Locate the cell with the specified text and output its [X, Y] center coordinate. 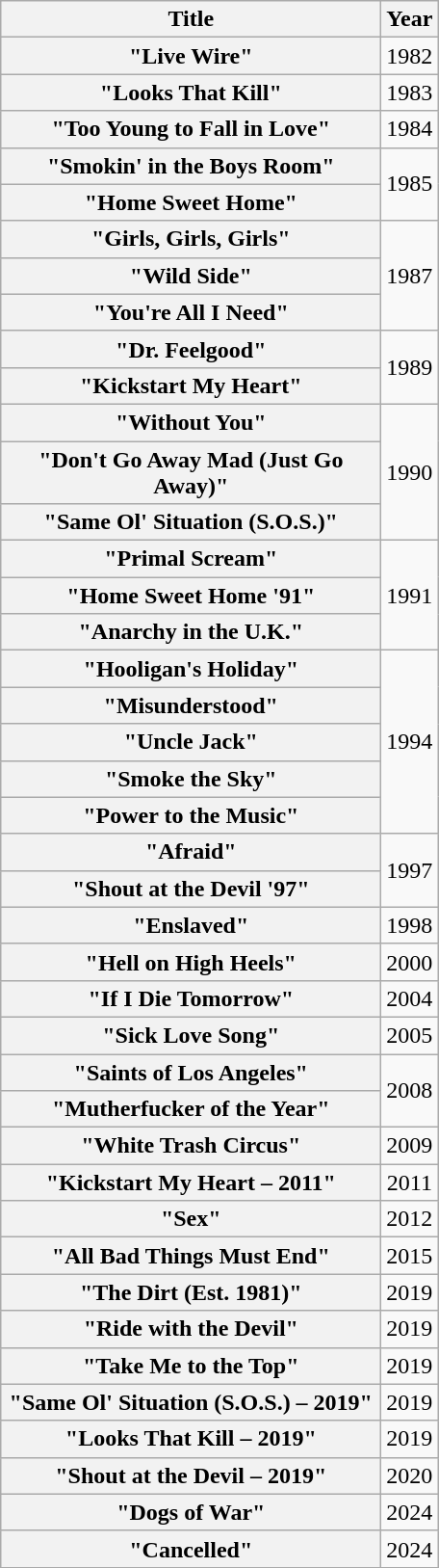
1983 [410, 93]
"Smoke the Sky" [191, 779]
"Take Me to the Top" [191, 1366]
"Shout at the Devil – 2019" [191, 1475]
"Enslaved" [191, 925]
"Hell on High Heels" [191, 962]
"Live Wire" [191, 56]
"White Trash Circus" [191, 1146]
2008 [410, 1091]
1991 [410, 596]
"Uncle Jack" [191, 742]
1982 [410, 56]
"All Bad Things Must End" [191, 1256]
"Home Sweet Home '91" [191, 596]
"The Dirt (Est. 1981)" [191, 1292]
"Smokin' in the Boys Room" [191, 166]
2015 [410, 1256]
1987 [410, 276]
"Afraid" [191, 852]
1990 [410, 472]
"Home Sweet Home" [191, 202]
"Kickstart My Heart – 2011" [191, 1183]
"Girls, Girls, Girls" [191, 239]
1984 [410, 129]
"Hooligan's Holiday" [191, 669]
2012 [410, 1219]
1989 [410, 367]
"Kickstart My Heart" [191, 385]
"Sex" [191, 1219]
2009 [410, 1146]
"Saints of Los Angeles" [191, 1073]
"Primal Scream" [191, 559]
"Sick Love Song" [191, 1035]
"Dogs of War" [191, 1512]
"Too Young to Fall in Love" [191, 129]
1985 [410, 184]
Title [191, 19]
2020 [410, 1475]
1998 [410, 925]
Year [410, 19]
"Looks That Kill – 2019" [191, 1439]
2005 [410, 1035]
"Cancelled" [191, 1549]
"Misunderstood" [191, 705]
2000 [410, 962]
"Dr. Feelgood" [191, 349]
"Mutherfucker of the Year" [191, 1109]
1997 [410, 870]
"Power to the Music" [191, 815]
"You're All I Need" [191, 312]
1994 [410, 742]
"Looks That Kill" [191, 93]
"If I Die Tomorrow" [191, 998]
"Without You" [191, 422]
"Shout at the Devil '97" [191, 889]
"Don't Go Away Mad (Just Go Away)" [191, 472]
"Same Ol' Situation (S.O.S.)" [191, 522]
"Same Ol' Situation (S.O.S.) – 2019" [191, 1402]
2011 [410, 1183]
"Ride with the Devil" [191, 1329]
"Anarchy in the U.K." [191, 632]
2004 [410, 998]
"Wild Side" [191, 276]
